Capture the cell that displays the provided text and extract its (x, y) central coordinate. 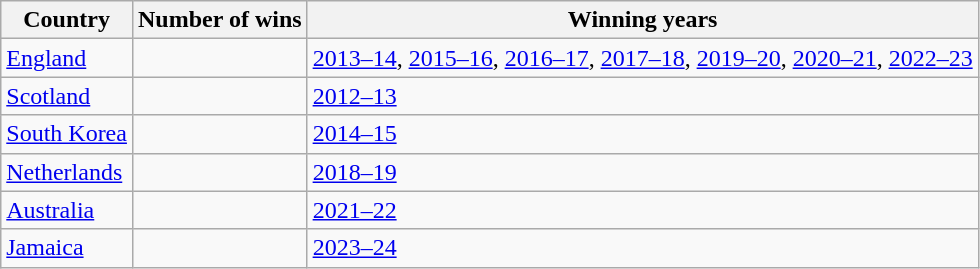
2014–15 (642, 134)
2012–13 (642, 96)
Winning years (642, 20)
Country (67, 20)
2021–22 (642, 210)
Jamaica (67, 248)
Australia (67, 210)
South Korea (67, 134)
England (67, 58)
Number of wins (220, 20)
Netherlands (67, 172)
Scotland (67, 96)
2018–19 (642, 172)
2023–24 (642, 248)
2013–14, 2015–16, 2016–17, 2017–18, 2019–20, 2020–21, 2022–23 (642, 58)
